Scan for the cell matching the given text and deliver its [X, Y] coordinate at center. 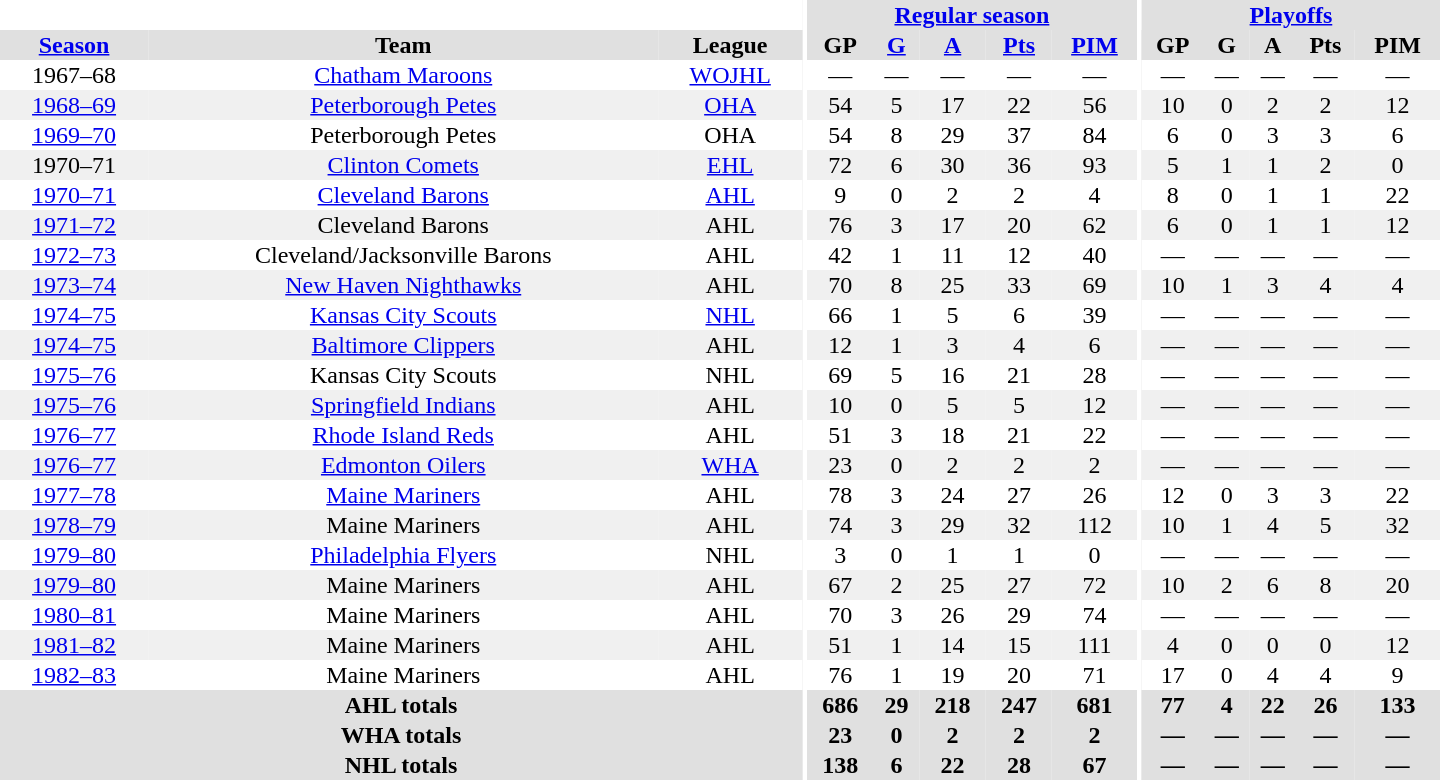
247 [1019, 705]
Philadelphia Flyers [403, 555]
66 [840, 315]
78 [840, 495]
112 [1094, 525]
18 [952, 435]
1980–81 [74, 615]
New Haven Nighthawks [403, 285]
111 [1094, 645]
Regular season [972, 15]
NHL totals [401, 765]
84 [1094, 135]
1981–82 [74, 645]
71 [1094, 675]
686 [840, 705]
93 [1094, 165]
1977–78 [74, 495]
WOJHL [730, 75]
Clinton Comets [403, 165]
1982–83 [74, 675]
39 [1094, 315]
Baltimore Clippers [403, 345]
Edmonton Oilers [403, 465]
15 [1019, 645]
30 [952, 165]
Chatham Maroons [403, 75]
Team [403, 45]
1971–72 [74, 225]
Playoffs [1291, 15]
56 [1094, 105]
218 [952, 705]
1978–79 [74, 525]
Springfield Indians [403, 405]
Cleveland/Jacksonville Barons [403, 255]
33 [1019, 285]
Rhode Island Reds [403, 435]
1968–69 [74, 105]
133 [1398, 705]
36 [1019, 165]
37 [1019, 135]
Season [74, 45]
77 [1173, 705]
EHL [730, 165]
24 [952, 495]
1969–70 [74, 135]
681 [1094, 705]
11 [952, 255]
AHL totals [401, 705]
League [730, 45]
WHA totals [401, 735]
62 [1094, 225]
138 [840, 765]
WHA [730, 465]
42 [840, 255]
1973–74 [74, 285]
19 [952, 675]
16 [952, 375]
40 [1094, 255]
14 [952, 645]
1972–73 [74, 255]
1967–68 [74, 75]
